Pinpoint the cell where the given text exists, returning its (X, Y) midpoint coordinate. 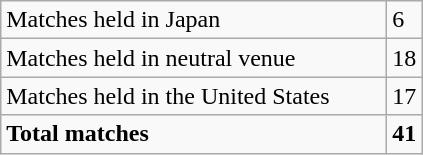
Matches held in neutral venue (194, 58)
41 (404, 134)
Matches held in the United States (194, 96)
18 (404, 58)
Total matches (194, 134)
6 (404, 20)
Matches held in Japan (194, 20)
17 (404, 96)
